Locate the cell with the specified text and output its (x, y) center coordinate. 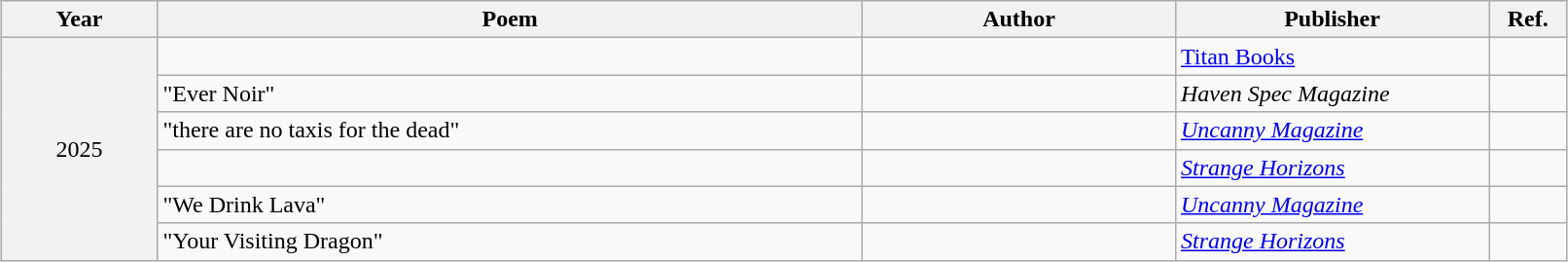
"there are no taxis for the dead" (510, 131)
Titan Books (1332, 56)
Ref. (1527, 19)
Year (80, 19)
Author (1018, 19)
"Ever Noir" (510, 94)
Poem (510, 19)
"We Drink Lava" (510, 205)
Publisher (1332, 19)
Haven Spec Magazine (1332, 94)
"Your Visiting Dragon" (510, 242)
2025 (80, 149)
